Provide the [X, Y] coordinate of the cell's center where the given text is located.  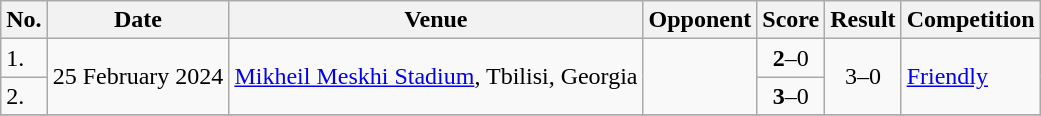
Score [791, 20]
Venue [436, 20]
1. [24, 58]
2–0 [791, 58]
25 February 2024 [138, 77]
2. [24, 96]
Result [863, 20]
Competition [970, 20]
Friendly [970, 77]
No. [24, 20]
Mikheil Meskhi Stadium, Tbilisi, Georgia [436, 77]
Date [138, 20]
Opponent [700, 20]
